From the cell containing the given text, extract its center point as [x, y] coordinate. 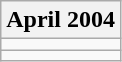
April 2004 [61, 20]
